Return (x, y) of the center of cell containing provided text 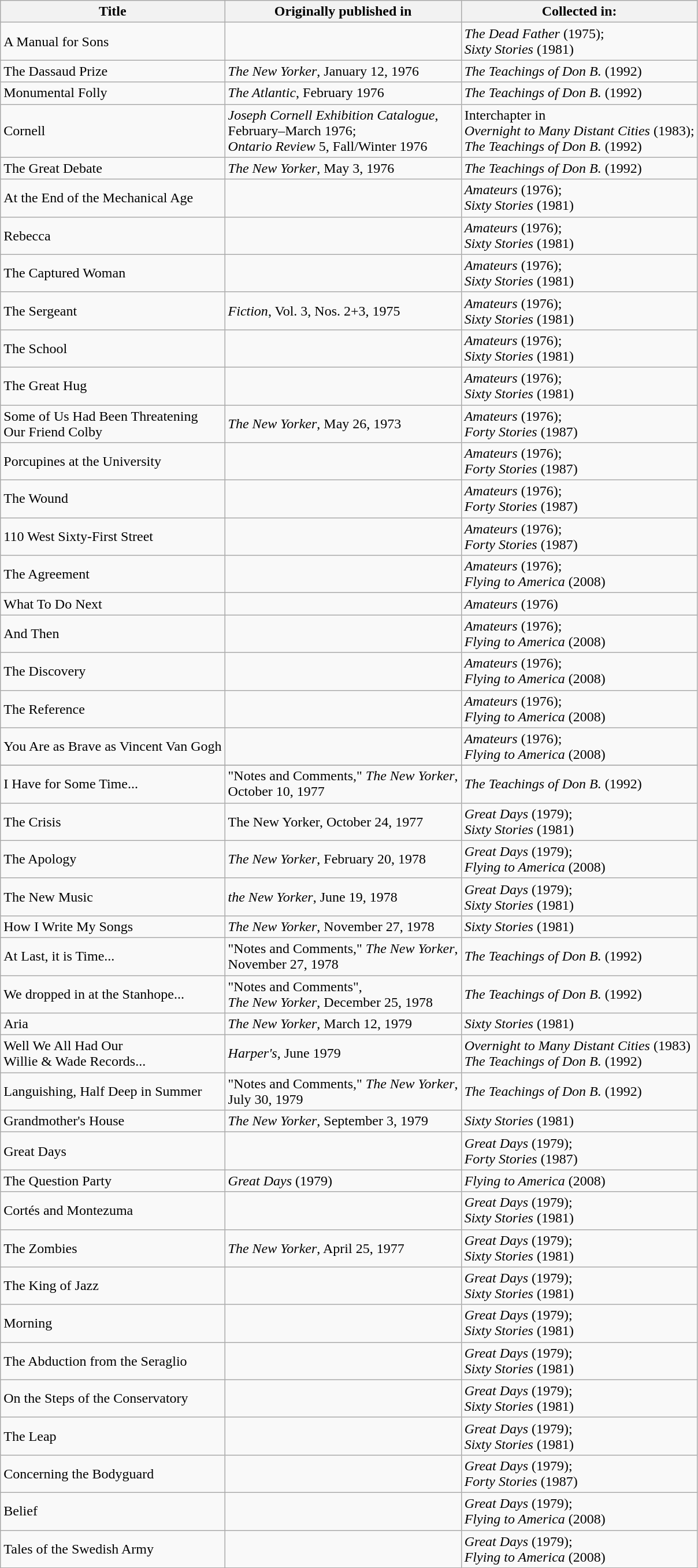
The Agreement (113, 574)
The Sergeant (113, 311)
the New Yorker, June 19, 1978 (343, 897)
Collected in: (579, 12)
The Atlantic, February 1976 (343, 93)
"Notes and Comments," The New Yorker,July 30, 1979 (343, 1091)
The King of Jazz (113, 1285)
The New Yorker, February 20, 1978 (343, 859)
Title (113, 12)
Amateurs (1976) (579, 604)
Grandmother's House (113, 1121)
On the Steps of the Conservatory (113, 1399)
The New Yorker, January 12, 1976 (343, 71)
Some of Us Had Been ThreateningOur Friend Colby (113, 423)
Belief (113, 1511)
Monumental Folly (113, 93)
Harper's, June 1979 (343, 1054)
The New Music (113, 897)
Interchapter in Overnight to Many Distant Cities (1983);The Teachings of Don B. (1992) (579, 131)
Languishing, Half Deep in Summer (113, 1091)
The Discovery (113, 672)
Great Days (1979) (343, 1181)
The New Yorker, November 27, 1978 (343, 926)
At the End of the Mechanical Age (113, 198)
Rebecca (113, 236)
The Crisis (113, 822)
The Question Party (113, 1181)
Well We All Had OurWillie & Wade Records... (113, 1054)
Aria (113, 1024)
Cortés and Montezuma (113, 1210)
"Notes and Comments," The New Yorker,November 27, 1978 (343, 956)
The Great Debate (113, 168)
The New Yorker, September 3, 1979 (343, 1121)
The Reference (113, 709)
The Captured Woman (113, 273)
The Zombies (113, 1248)
And Then (113, 633)
110 West Sixty-First Street (113, 536)
"Notes and Comments", The New Yorker, December 25, 1978 (343, 994)
The Abduction from the Seraglio (113, 1361)
You Are as Brave as Vincent Van Gogh (113, 747)
Flying to America (2008) (579, 1181)
Tales of the Swedish Army (113, 1549)
How I Write My Songs (113, 926)
Porcupines at the University (113, 461)
Morning (113, 1324)
A Manual for Sons (113, 42)
Fiction, Vol. 3, Nos. 2+3, 1975 (343, 311)
Originally published in (343, 12)
Cornell (113, 131)
The Apology (113, 859)
The Wound (113, 499)
The New Yorker, May 3, 1976 (343, 168)
Joseph Cornell Exhibition Catalogue,February–March 1976;Ontario Review 5, Fall/Winter 1976 (343, 131)
The New Yorker, May 26, 1973 (343, 423)
Concerning the Bodyguard (113, 1474)
The New Yorker, April 25, 1977 (343, 1248)
At Last, it is Time... (113, 956)
Overnight to Many Distant Cities (1983)The Teachings of Don B. (1992) (579, 1054)
The Leap (113, 1436)
The School (113, 348)
I Have for Some Time... (113, 784)
Great Days (113, 1151)
The Dassaud Prize (113, 71)
The Dead Father (1975);Sixty Stories (1981) (579, 42)
The New Yorker, October 24, 1977 (343, 822)
The Great Hug (113, 386)
What To Do Next (113, 604)
"Notes and Comments," The New Yorker,October 10, 1977 (343, 784)
The New Yorker, March 12, 1979 (343, 1024)
We dropped in at the Stanhope... (113, 994)
